Search for the cell housing the specified text and yield its (x, y) center coordinate. 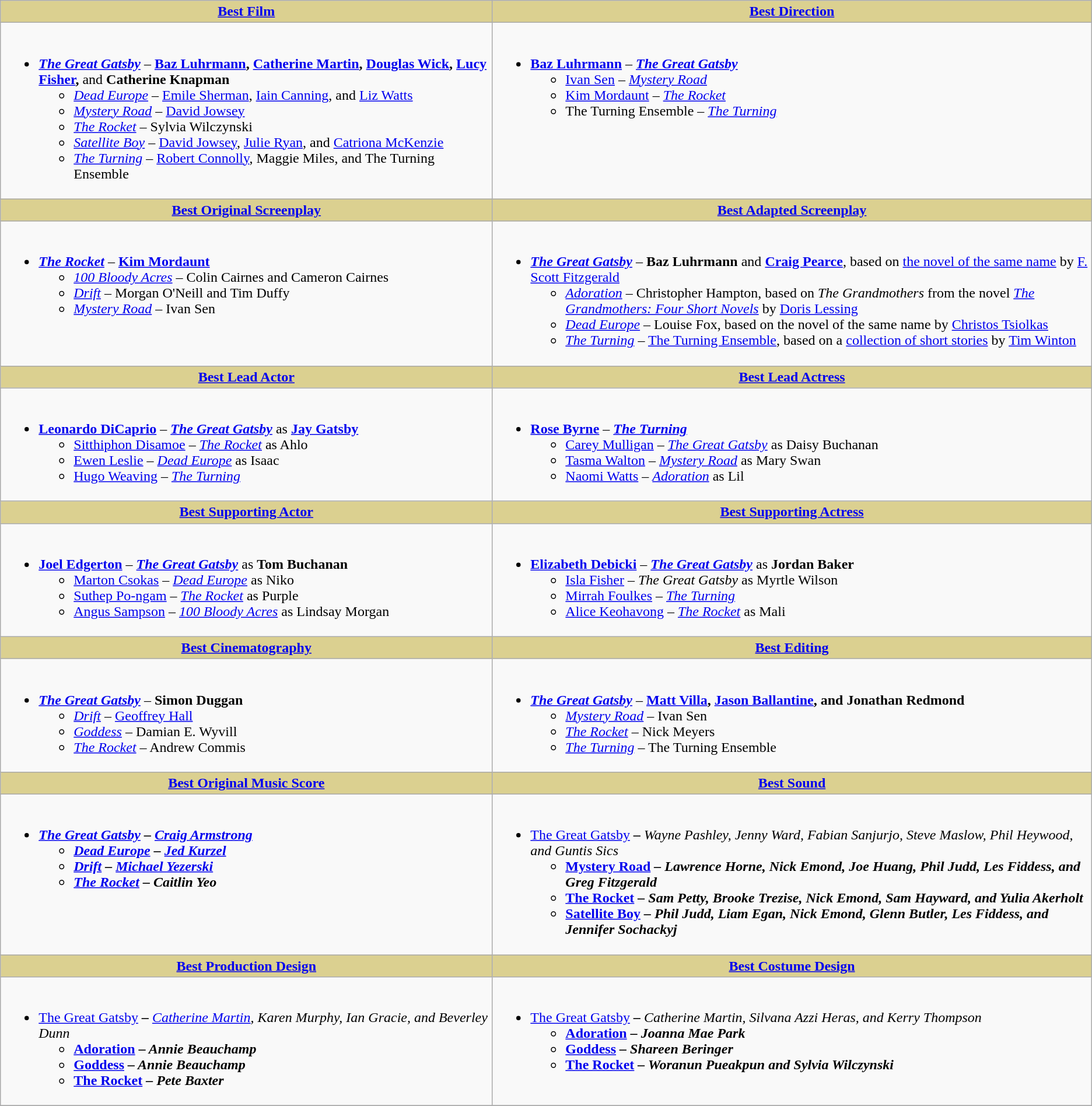
The Rocket – Kim Mordaunt100 Bloody Acres – Colin Cairnes and Cameron CairnesDrift – Morgan O'Neill and Tim DuffyMystery Road – Ivan Sen (246, 293)
Best Adapted Screenplay (792, 210)
Best Costume Design (792, 965)
The Great Gatsby – Simon DugganDrift – Geoffrey HallGoddess – Damian E. WyvillThe Rocket – Andrew Commis (246, 715)
Best Supporting Actress (792, 512)
Best Film (246, 12)
Best Sound (792, 783)
Best Cinematography (246, 647)
Best Lead Actor (246, 377)
Rose Byrne – The TurningCarey Mulligan – The Great Gatsby as Daisy BuchananTasma Walton – Mystery Road as Mary SwanNaomi Watts – Adoration as Lil (792, 444)
Best Lead Actress (792, 377)
Leonardo DiCaprio – The Great Gatsby as Jay GatsbySitthiphon Disamoe – The Rocket as AhloEwen Leslie – Dead Europe as IsaacHugo Weaving – The Turning (246, 444)
Best Editing (792, 647)
Baz Luhrmann – The Great GatsbyIvan Sen – Mystery RoadKim Mordaunt – The RocketThe Turning Ensemble – The Turning (792, 111)
Best Supporting Actor (246, 512)
Best Original Screenplay (246, 210)
Best Production Design (246, 965)
Best Direction (792, 12)
Best Original Music Score (246, 783)
The Great Gatsby – Craig ArmstrongDead Europe – Jed KurzelDrift – Michael YezerskiThe Rocket – Caitlin Yeo (246, 874)
